Find where the given text appears and provide that cell's center as [X, Y] coordinate. 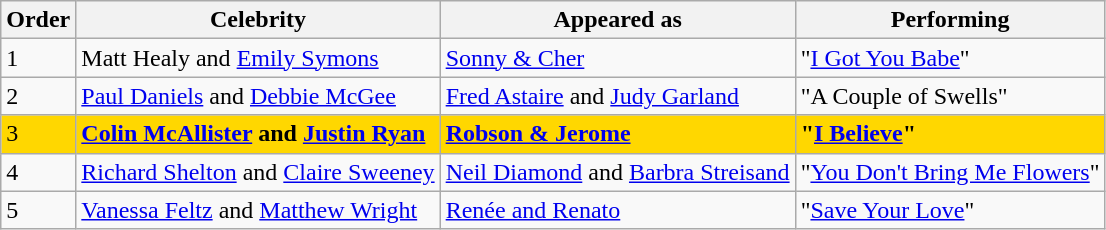
4 [38, 172]
Sonny & Cher [618, 58]
Renée and Renato [618, 210]
Robson & Jerome [618, 134]
Richard Shelton and Claire Sweeney [258, 172]
"I Believe" [950, 134]
Matt Healy and Emily Symons [258, 58]
"A Couple of Swells" [950, 96]
3 [38, 134]
Fred Astaire and Judy Garland [618, 96]
"I Got You Babe" [950, 58]
Neil Diamond and Barbra Streisand [618, 172]
1 [38, 58]
Order [38, 20]
5 [38, 210]
"You Don't Bring Me Flowers" [950, 172]
Performing [950, 20]
Appeared as [618, 20]
Colin McAllister and Justin Ryan [258, 134]
"Save Your Love" [950, 210]
Vanessa Feltz and Matthew Wright [258, 210]
2 [38, 96]
Celebrity [258, 20]
Paul Daniels and Debbie McGee [258, 96]
